Determine the (X, Y) coordinate at the center of the cell enclosing the given text.  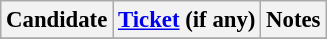
Ticket (if any) (187, 20)
Notes (294, 20)
Candidate (57, 20)
